Output the (X, Y) coordinate of the center of the cell containing the given text.  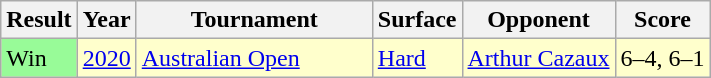
Surface (417, 20)
Win (39, 58)
6–4, 6–1 (662, 58)
Year (106, 20)
Arthur Cazaux (538, 58)
Score (662, 20)
2020 (106, 58)
Opponent (538, 20)
Tournament (254, 20)
Australian Open (254, 58)
Hard (417, 58)
Result (39, 20)
